Return the (x, y) coordinate for the center point of the cell that contains the specified text.  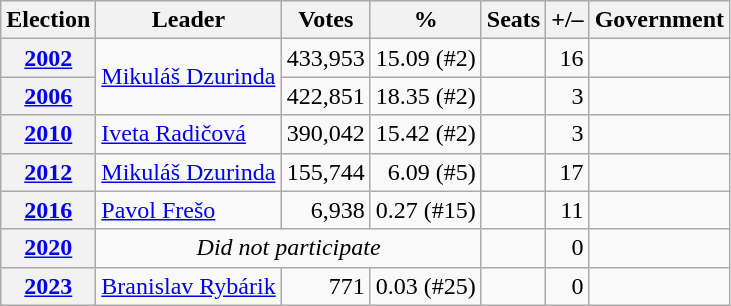
15.42 (#2) (426, 134)
% (426, 20)
18.35 (#2) (426, 96)
2016 (48, 210)
2002 (48, 58)
155,744 (326, 172)
0.27 (#15) (426, 210)
Iveta Radičová (188, 134)
422,851 (326, 96)
+/– (568, 20)
Pavol Frešo (188, 210)
2020 (48, 248)
16 (568, 58)
2010 (48, 134)
0.03 (#25) (426, 286)
Election (48, 20)
11 (568, 210)
15.09 (#2) (426, 58)
6,938 (326, 210)
Leader (188, 20)
Government (659, 20)
433,953 (326, 58)
2006 (48, 96)
Votes (326, 20)
390,042 (326, 134)
17 (568, 172)
771 (326, 286)
2012 (48, 172)
Did not participate (289, 248)
Seats (513, 20)
2023 (48, 286)
Branislav Rybárik (188, 286)
6.09 (#5) (426, 172)
